Identify which cell holds the provided text, then report its [x, y] central coordinate. 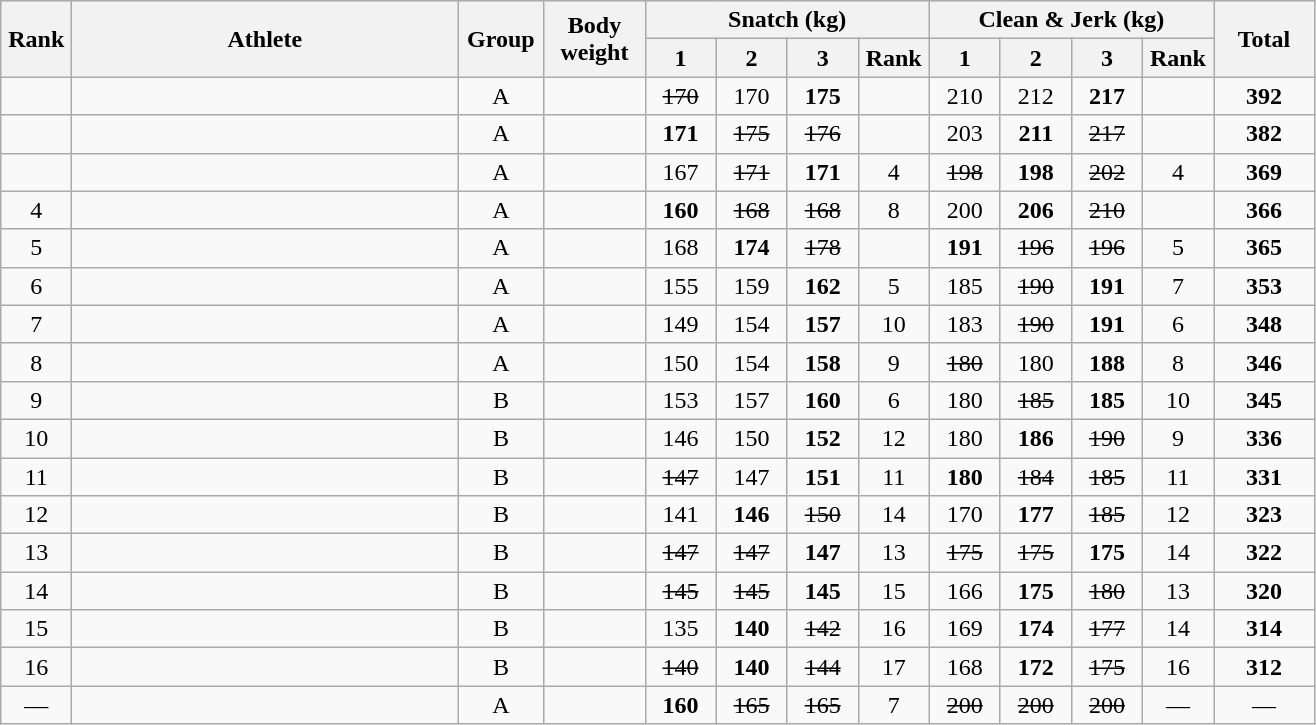
153 [680, 400]
365 [1264, 248]
Body weight [594, 39]
Group [501, 39]
392 [1264, 96]
336 [1264, 438]
159 [752, 286]
188 [1106, 362]
206 [1036, 210]
149 [680, 324]
183 [964, 324]
366 [1264, 210]
331 [1264, 477]
203 [964, 134]
314 [1264, 629]
162 [822, 286]
135 [680, 629]
320 [1264, 591]
176 [822, 134]
202 [1106, 172]
167 [680, 172]
Clean & Jerk (kg) [1071, 20]
186 [1036, 438]
369 [1264, 172]
211 [1036, 134]
169 [964, 629]
17 [894, 667]
151 [822, 477]
152 [822, 438]
184 [1036, 477]
144 [822, 667]
172 [1036, 667]
353 [1264, 286]
345 [1264, 400]
322 [1264, 553]
158 [822, 362]
348 [1264, 324]
141 [680, 515]
Athlete [265, 39]
323 [1264, 515]
155 [680, 286]
212 [1036, 96]
178 [822, 248]
312 [1264, 667]
Total [1264, 39]
166 [964, 591]
142 [822, 629]
382 [1264, 134]
Snatch (kg) [787, 20]
346 [1264, 362]
